Provide the (x, y) coordinate of the cell's center where the given text is located.  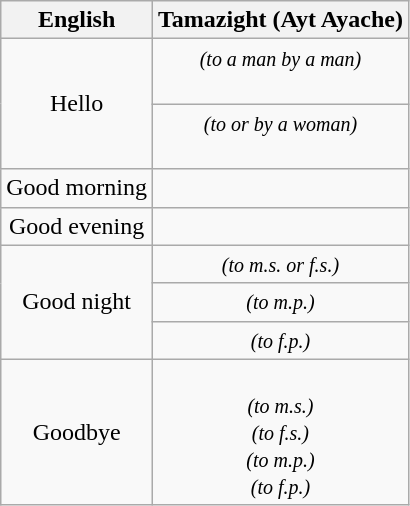
(to m.s. or f.s.) (280, 264)
(to a man by a man) (280, 72)
Good evening (77, 226)
(to or by a woman) (280, 136)
English (77, 20)
Hello (77, 104)
Good night (77, 302)
Tamazight (Ayt Ayache) (280, 20)
Good morning (77, 188)
(to f.p.) (280, 340)
(to m.p.) (280, 302)
(to m.s.) (to f.s.) (to m.p.) (to f.p.) (280, 432)
Goodbye (77, 432)
